Return the (X, Y) coordinate for the center point of the cell that contains the specified text.  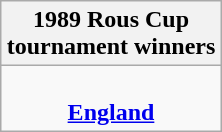
England (111, 98)
1989 Rous Cup tournament winners (111, 34)
